Find where the given text appears and provide that cell's center as [X, Y] coordinate. 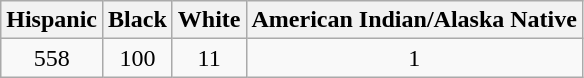
558 [52, 58]
Hispanic [52, 20]
100 [138, 58]
1 [414, 58]
White [209, 20]
Black [138, 20]
American Indian/Alaska Native [414, 20]
11 [209, 58]
